For the text-containing cell, return its midpoint in (x, y) coordinate format. 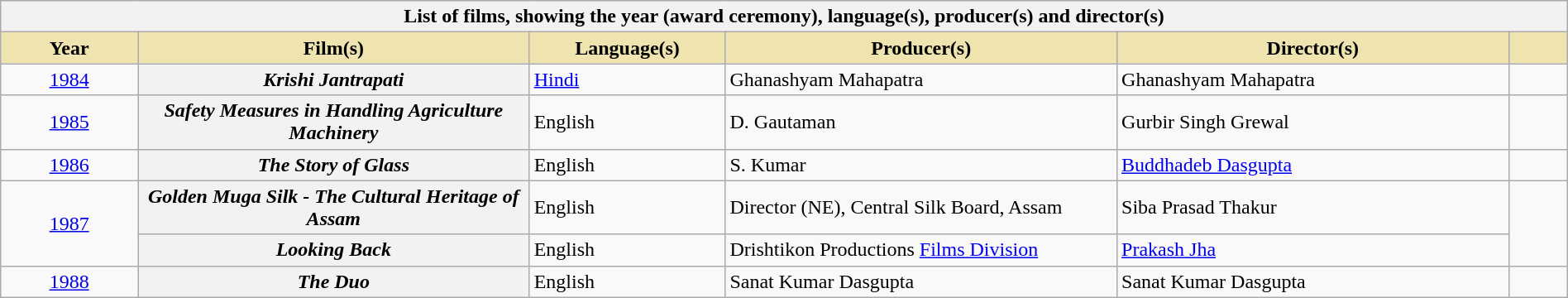
1988 (69, 281)
1987 (69, 223)
Safety Measures in Handling Agriculture Machinery (333, 123)
Hindi (627, 79)
Gurbir Singh Grewal (1313, 123)
Golden Muga Silk - The Cultural Heritage of Assam (333, 207)
Drishtikon Productions Films Division (921, 250)
Director (NE), Central Silk Board, Assam (921, 207)
Language(s) (627, 48)
Film(s) (333, 48)
Producer(s) (921, 48)
S. Kumar (921, 165)
Looking Back (333, 250)
1985 (69, 123)
List of films, showing the year (award ceremony), language(s), producer(s) and director(s) (784, 17)
Director(s) (1313, 48)
The Story of Glass (333, 165)
The Duo (333, 281)
Buddhadeb Dasgupta (1313, 165)
1984 (69, 79)
Siba Prasad Thakur (1313, 207)
Prakash Jha (1313, 250)
D. Gautaman (921, 123)
Year (69, 48)
1986 (69, 165)
Krishi Jantrapati (333, 79)
